From the cell containing the given text, extract its center point as [X, Y] coordinate. 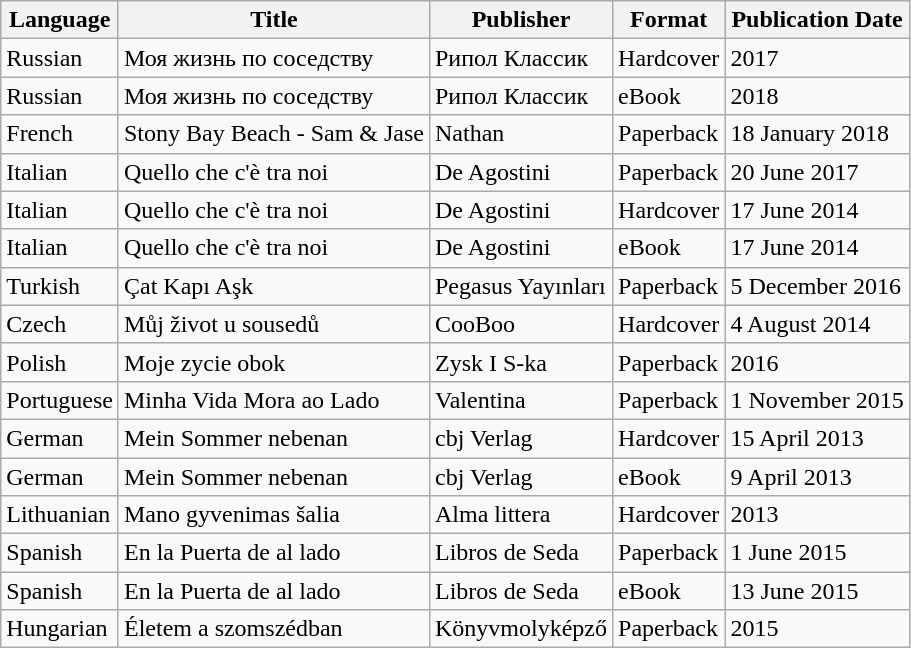
15 April 2013 [817, 438]
Language [60, 20]
French [60, 134]
Pegasus Yayınları [520, 286]
Életem a szomszédban [274, 629]
9 April 2013 [817, 477]
Alma littera [520, 515]
Turkish [60, 286]
20 June 2017 [817, 172]
Nathan [520, 134]
Çat Kapı Aşk [274, 286]
Könyvmolyképző [520, 629]
Můj život u sousedů [274, 324]
Portuguese [60, 400]
Minha Vida Mora ao Lado [274, 400]
2015 [817, 629]
5 December 2016 [817, 286]
4 August 2014 [817, 324]
Moje zycie obok [274, 362]
Stony Bay Beach - Sam & Jase [274, 134]
Hungarian [60, 629]
Title [274, 20]
2013 [817, 515]
Format [669, 20]
Lithuanian [60, 515]
2018 [817, 96]
Polish [60, 362]
1 June 2015 [817, 553]
Valentina [520, 400]
2016 [817, 362]
13 June 2015 [817, 591]
2017 [817, 58]
Publication Date [817, 20]
18 January 2018 [817, 134]
Zysk I S-ka [520, 362]
Mano gyvenimas šalia [274, 515]
Czech [60, 324]
1 November 2015 [817, 400]
Publisher [520, 20]
CooBoo [520, 324]
